Search for the cell housing the specified text and yield its [x, y] center coordinate. 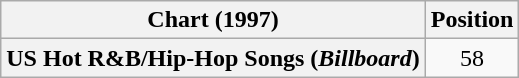
Position [472, 20]
58 [472, 58]
US Hot R&B/Hip-Hop Songs (Billboard) [213, 58]
Chart (1997) [213, 20]
